Scan for the cell matching the given text and deliver its [X, Y] coordinate at center. 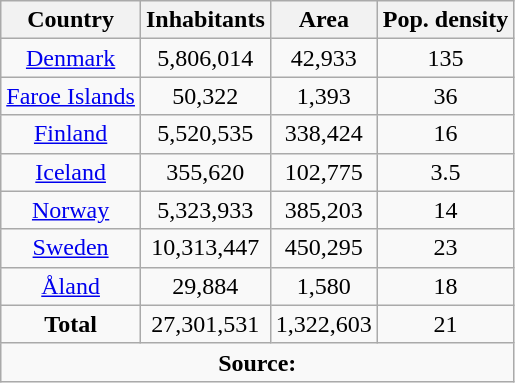
1,580 [324, 286]
450,295 [324, 248]
338,424 [324, 134]
5,520,535 [205, 134]
27,301,531 [205, 324]
21 [445, 324]
Norway [71, 210]
Source: [258, 362]
355,620 [205, 172]
Area [324, 20]
Faroe Islands [71, 96]
Åland [71, 286]
Inhabitants [205, 20]
Sweden [71, 248]
1,322,603 [324, 324]
50,322 [205, 96]
36 [445, 96]
3.5 [445, 172]
385,203 [324, 210]
16 [445, 134]
5,323,933 [205, 210]
Finland [71, 134]
5,806,014 [205, 58]
1,393 [324, 96]
23 [445, 248]
Total [71, 324]
Iceland [71, 172]
Country [71, 20]
Pop. density [445, 20]
42,933 [324, 58]
102,775 [324, 172]
135 [445, 58]
18 [445, 286]
29,884 [205, 286]
14 [445, 210]
10,313,447 [205, 248]
Denmark [71, 58]
